Return the [X, Y] coordinate for the center point of the cell that contains the specified text.  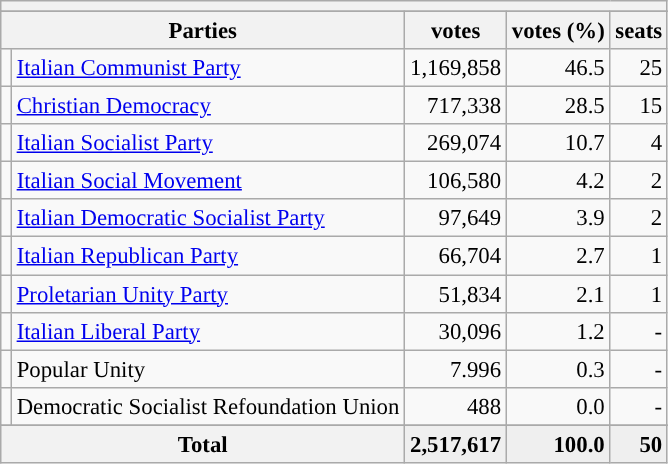
100.0 [558, 444]
votes (%) [558, 31]
1.2 [558, 331]
votes [456, 31]
0.0 [558, 406]
Italian Communist Party [208, 68]
Christian Democracy [208, 106]
97,649 [456, 219]
Popular Unity [208, 369]
Italian Liberal Party [208, 331]
Parties [203, 31]
Italian Republican Party [208, 256]
4 [638, 143]
106,580 [456, 181]
51,834 [456, 294]
4.2 [558, 181]
488 [456, 406]
28.5 [558, 106]
269,074 [456, 143]
3.9 [558, 219]
Italian Social Movement [208, 181]
2.1 [558, 294]
2,517,617 [456, 444]
2.7 [558, 256]
30,096 [456, 331]
7.996 [456, 369]
46.5 [558, 68]
seats [638, 31]
Italian Socialist Party [208, 143]
0.3 [558, 369]
1,169,858 [456, 68]
15 [638, 106]
50 [638, 444]
25 [638, 68]
66,704 [456, 256]
10.7 [558, 143]
Total [203, 444]
Democratic Socialist Refoundation Union [208, 406]
717,338 [456, 106]
Italian Democratic Socialist Party [208, 219]
Proletarian Unity Party [208, 294]
